Search for the cell housing the specified text and yield its [X, Y] center coordinate. 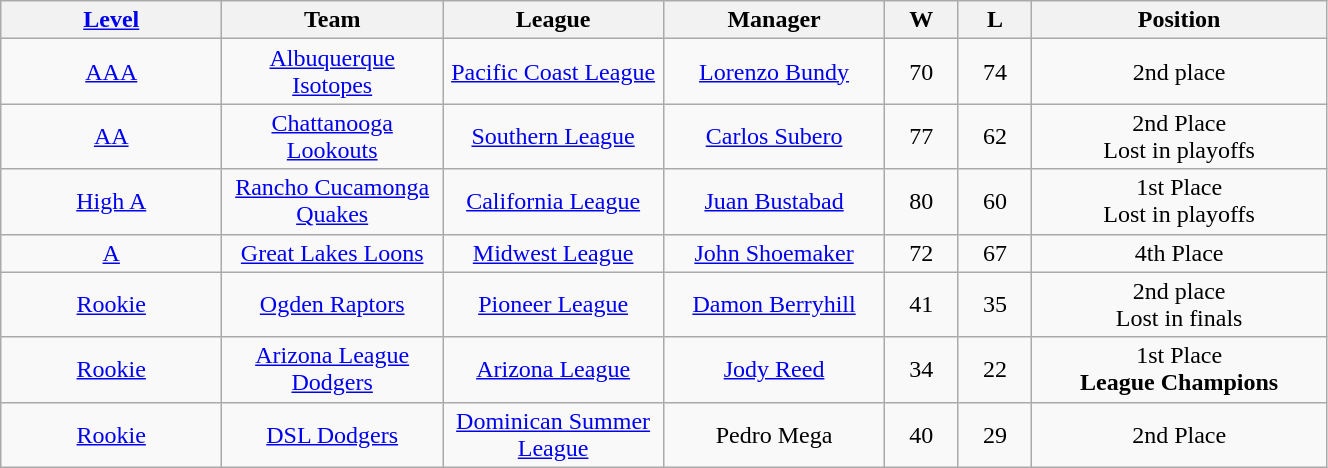
62 [995, 136]
74 [995, 72]
High A [112, 202]
Level [112, 20]
Lorenzo Bundy [774, 72]
1st Place League Champions [1180, 370]
Carlos Subero [774, 136]
Midwest League [554, 253]
22 [995, 370]
70 [922, 72]
Manager [774, 20]
Position [1180, 20]
AA [112, 136]
League [554, 20]
Pioneer League [554, 304]
Dominican Summer League [554, 434]
Chattanooga Lookouts [332, 136]
Jody Reed [774, 370]
John Shoemaker [774, 253]
Pedro Mega [774, 434]
L [995, 20]
2nd place [1180, 72]
Arizona League [554, 370]
2nd Place [1180, 434]
Ogden Raptors [332, 304]
Juan Bustabad [774, 202]
4th Place [1180, 253]
2nd place Lost in finals [1180, 304]
72 [922, 253]
W [922, 20]
60 [995, 202]
80 [922, 202]
A [112, 253]
Albuquerque Isotopes [332, 72]
AAA [112, 72]
41 [922, 304]
DSL Dodgers [332, 434]
34 [922, 370]
29 [995, 434]
Great Lakes Loons [332, 253]
40 [922, 434]
1st PlaceLost in playoffs [1180, 202]
Arizona League Dodgers [332, 370]
35 [995, 304]
Southern League [554, 136]
Team [332, 20]
Rancho Cucamonga Quakes [332, 202]
Damon Berryhill [774, 304]
Pacific Coast League [554, 72]
67 [995, 253]
California League [554, 202]
2nd PlaceLost in playoffs [1180, 136]
77 [922, 136]
